Provide the (X, Y) coordinate of the cell's center where the given text is located.  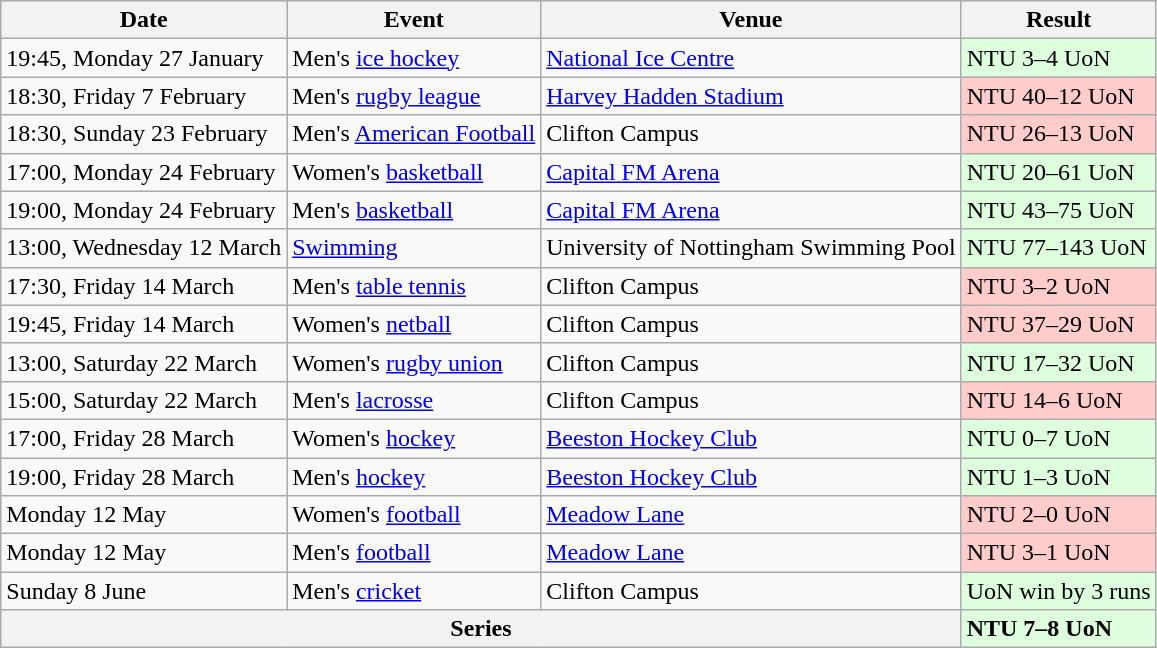
Men's football (414, 553)
NTU 77–143 UoN (1058, 248)
NTU 17–32 UoN (1058, 362)
NTU 1–3 UoN (1058, 477)
Women's rugby union (414, 362)
Event (414, 20)
Venue (751, 20)
NTU 26–13 UoN (1058, 134)
NTU 3–1 UoN (1058, 553)
NTU 20–61 UoN (1058, 172)
Series (481, 629)
17:00, Monday 24 February (144, 172)
NTU 2–0 UoN (1058, 515)
17:30, Friday 14 March (144, 286)
19:45, Monday 27 January (144, 58)
Men's hockey (414, 477)
Harvey Hadden Stadium (751, 96)
Men's cricket (414, 591)
13:00, Wednesday 12 March (144, 248)
18:30, Sunday 23 February (144, 134)
Men's table tennis (414, 286)
19:45, Friday 14 March (144, 324)
19:00, Friday 28 March (144, 477)
National Ice Centre (751, 58)
Men's American Football (414, 134)
Women's basketball (414, 172)
13:00, Saturday 22 March (144, 362)
Women's hockey (414, 438)
University of Nottingham Swimming Pool (751, 248)
Women's football (414, 515)
NTU 14–6 UoN (1058, 400)
Sunday 8 June (144, 591)
17:00, Friday 28 March (144, 438)
19:00, Monday 24 February (144, 210)
15:00, Saturday 22 March (144, 400)
18:30, Friday 7 February (144, 96)
Result (1058, 20)
Men's lacrosse (414, 400)
Date (144, 20)
Men's rugby league (414, 96)
Men's basketball (414, 210)
Women's netball (414, 324)
Men's ice hockey (414, 58)
NTU 43–75 UoN (1058, 210)
NTU 0–7 UoN (1058, 438)
UoN win by 3 runs (1058, 591)
Swimming (414, 248)
NTU 7–8 UoN (1058, 629)
NTU 3–2 UoN (1058, 286)
NTU 37–29 UoN (1058, 324)
NTU 40–12 UoN (1058, 96)
NTU 3–4 UoN (1058, 58)
